Scan for the cell matching the given text and deliver its [x, y] coordinate at center. 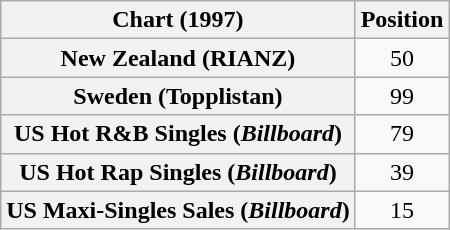
Position [402, 20]
79 [402, 134]
US Hot Rap Singles (Billboard) [178, 172]
39 [402, 172]
15 [402, 210]
New Zealand (RIANZ) [178, 58]
50 [402, 58]
US Hot R&B Singles (Billboard) [178, 134]
Chart (1997) [178, 20]
99 [402, 96]
Sweden (Topplistan) [178, 96]
US Maxi-Singles Sales (Billboard) [178, 210]
